Detect which cell encompasses the target text, then output its (x, y) center coordinate. 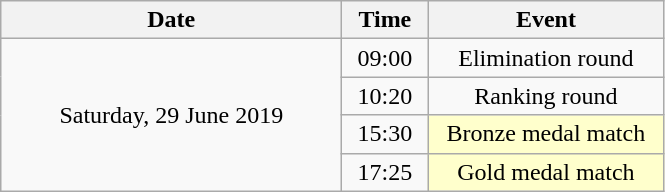
Gold medal match (546, 172)
Ranking round (546, 96)
Time (385, 20)
Event (546, 20)
15:30 (385, 134)
Date (172, 20)
Bronze medal match (546, 134)
10:20 (385, 96)
Saturday, 29 June 2019 (172, 115)
17:25 (385, 172)
09:00 (385, 58)
Elimination round (546, 58)
